Extract the (X, Y) coordinate from the center of the cell holding the provided text.  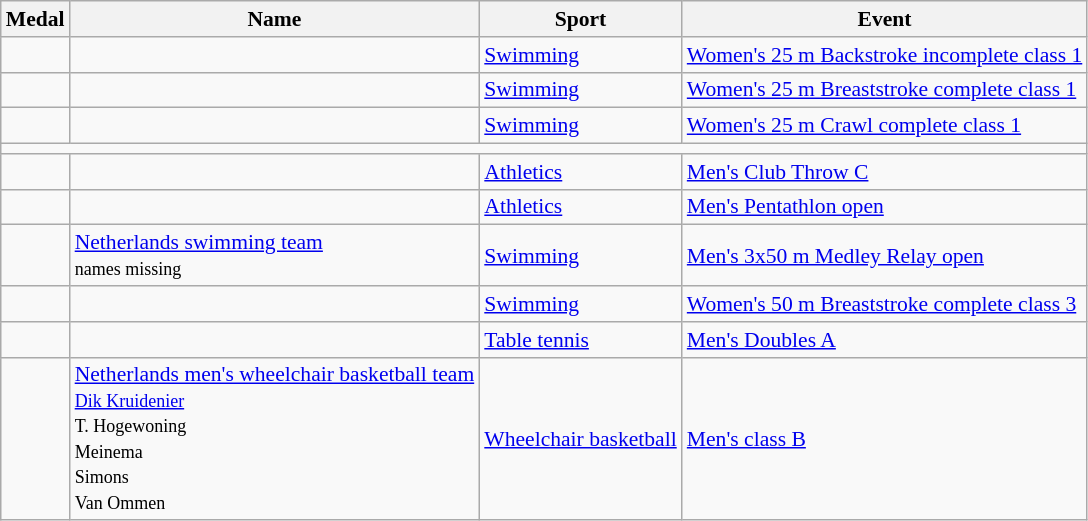
Netherlands men's wheelchair basketball teamDik KruidenierT. HogewoningMeinemaSimonsVan Ommen (275, 438)
Table tennis (580, 340)
Women's 25 m Backstroke incomplete class 1 (885, 55)
Women's 50 m Breaststroke complete class 3 (885, 304)
Wheelchair basketball (580, 438)
Men's Doubles A (885, 340)
Netherlands swimming teamnames missing (275, 256)
Men's Club Throw C (885, 172)
Men's 3x50 m Medley Relay open (885, 256)
Women's 25 m Breaststroke complete class 1 (885, 90)
Name (275, 19)
Men's class B (885, 438)
Medal (36, 19)
Men's Pentathlon open (885, 207)
Event (885, 19)
Sport (580, 19)
Women's 25 m Crawl complete class 1 (885, 126)
